Return the (x, y) coordinate for the center point of the cell that contains the specified text.  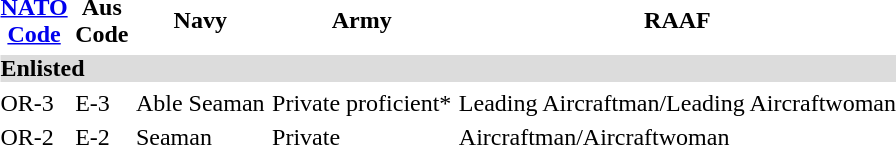
Able Seaman (200, 104)
Leading Aircraftman/Leading Aircraftwoman (678, 104)
Enlisted (448, 68)
Private proficient* (362, 104)
E-3 (102, 104)
OR-3 (34, 104)
